Find where the given text appears and provide that cell's center as [X, Y] coordinate. 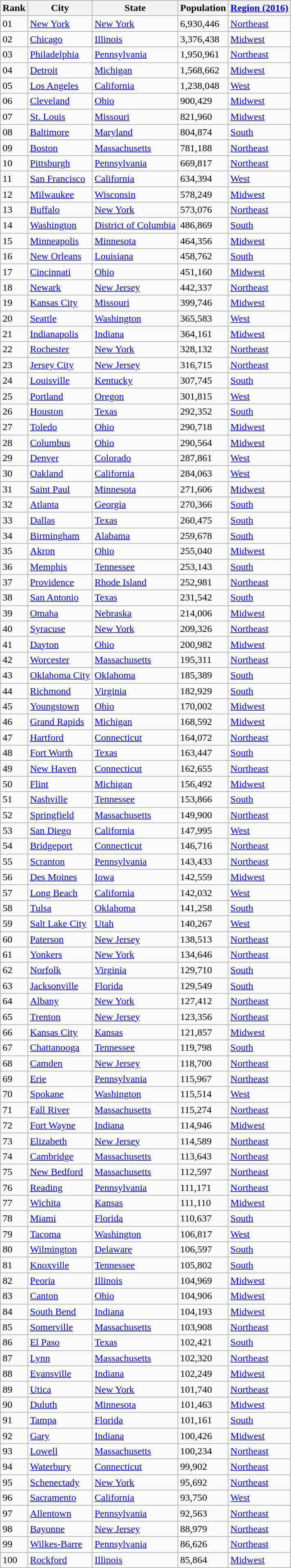
Oklahoma City [60, 675]
Cincinnati [60, 272]
134,646 [203, 955]
156,492 [203, 784]
Providence [60, 582]
143,433 [203, 861]
146,716 [203, 846]
253,143 [203, 567]
162,655 [203, 769]
29 [14, 458]
02 [14, 39]
15 [14, 241]
11 [14, 179]
12 [14, 194]
Canton [60, 1296]
Birmingham [60, 536]
Atlanta [60, 505]
New Orleans [60, 256]
95,692 [203, 1482]
Syracuse [60, 629]
85 [14, 1327]
Spokane [60, 1094]
40 [14, 629]
94 [14, 1467]
89 [14, 1389]
New Bedford [60, 1172]
46 [14, 722]
578,249 [203, 194]
290,718 [203, 427]
Cambridge [60, 1156]
76 [14, 1188]
10 [14, 163]
50 [14, 784]
81 [14, 1265]
142,032 [203, 892]
St. Louis [60, 117]
255,040 [203, 551]
Flint [60, 784]
60 [14, 939]
100 [14, 1560]
1,238,048 [203, 86]
08 [14, 132]
Los Angeles [60, 86]
31 [14, 489]
61 [14, 955]
Detroit [60, 70]
634,394 [203, 179]
68 [14, 1063]
Nebraska [135, 613]
45 [14, 707]
26 [14, 411]
307,745 [203, 380]
Philadelphia [60, 55]
Springfield [60, 815]
Jacksonville [60, 986]
Colorado [135, 458]
163,447 [203, 753]
259,678 [203, 536]
83 [14, 1296]
23 [14, 365]
Paterson [60, 939]
301,815 [203, 396]
106,597 [203, 1250]
06 [14, 101]
97 [14, 1513]
54 [14, 846]
84 [14, 1312]
88,979 [203, 1529]
El Paso [60, 1343]
804,874 [203, 132]
88 [14, 1374]
79 [14, 1234]
Miami [60, 1219]
102,421 [203, 1343]
09 [14, 148]
Buffalo [60, 210]
57 [14, 892]
1,568,662 [203, 70]
62 [14, 970]
Wilmington [60, 1250]
Lynn [60, 1358]
100,234 [203, 1451]
69 [14, 1079]
147,995 [203, 830]
900,429 [203, 101]
Gary [60, 1435]
San Antonio [60, 598]
73 [14, 1141]
74 [14, 1156]
185,389 [203, 675]
20 [14, 318]
101,740 [203, 1389]
486,869 [203, 225]
115,514 [203, 1094]
66 [14, 1032]
Erie [60, 1079]
Georgia [135, 505]
99,902 [203, 1467]
77 [14, 1203]
458,762 [203, 256]
271,606 [203, 489]
75 [14, 1172]
36 [14, 567]
24 [14, 380]
Indianapolis [60, 334]
127,412 [203, 1001]
104,906 [203, 1296]
Dayton [60, 644]
Fall River [60, 1110]
101,161 [203, 1420]
Boston [60, 148]
110,637 [203, 1219]
Chicago [60, 39]
287,861 [203, 458]
Nashville [60, 799]
Reading [60, 1188]
78 [14, 1219]
Seattle [60, 318]
1,950,961 [203, 55]
63 [14, 986]
03 [14, 55]
101,463 [203, 1405]
18 [14, 287]
59 [14, 923]
Milwaukee [60, 194]
Utah [135, 923]
Fort Worth [60, 753]
129,549 [203, 986]
6,930,446 [203, 24]
17 [14, 272]
47 [14, 738]
27 [14, 427]
284,063 [203, 474]
State [135, 8]
573,076 [203, 210]
51 [14, 799]
Evansville [60, 1374]
Alabama [135, 536]
16 [14, 256]
90 [14, 1405]
451,160 [203, 272]
231,542 [203, 598]
92 [14, 1435]
Bridgeport [60, 846]
Maryland [135, 132]
25 [14, 396]
Oakland [60, 474]
Rhode Island [135, 582]
123,356 [203, 1017]
Duluth [60, 1405]
80 [14, 1250]
Lowell [60, 1451]
28 [14, 442]
Region (2016) [260, 8]
86 [14, 1343]
141,258 [203, 908]
Memphis [60, 567]
22 [14, 349]
Utica [60, 1389]
Somerville [60, 1327]
142,559 [203, 877]
Rochester [60, 349]
Akron [60, 551]
70 [14, 1094]
01 [14, 24]
Population [203, 8]
42 [14, 660]
35 [14, 551]
San Diego [60, 830]
District of Columbia [135, 225]
85,864 [203, 1560]
Baltimore [60, 132]
37 [14, 582]
13 [14, 210]
39 [14, 613]
Long Beach [60, 892]
82 [14, 1281]
Knoxville [60, 1265]
Toledo [60, 427]
Kentucky [135, 380]
52 [14, 815]
115,967 [203, 1079]
21 [14, 334]
Des Moines [60, 877]
164,072 [203, 738]
64 [14, 1001]
Scranton [60, 861]
Wisconsin [135, 194]
Rockford [60, 1560]
316,715 [203, 365]
3,376,438 [203, 39]
Iowa [135, 877]
365,583 [203, 318]
05 [14, 86]
71 [14, 1110]
214,006 [203, 613]
Dallas [60, 520]
72 [14, 1125]
04 [14, 70]
200,982 [203, 644]
104,193 [203, 1312]
91 [14, 1420]
43 [14, 675]
Delaware [135, 1250]
95 [14, 1482]
399,746 [203, 303]
48 [14, 753]
104,969 [203, 1281]
Albany [60, 1001]
58 [14, 908]
Trenton [60, 1017]
105,802 [203, 1265]
Bayonne [60, 1529]
87 [14, 1358]
Portland [60, 396]
100,426 [203, 1435]
Tulsa [60, 908]
252,981 [203, 582]
99 [14, 1544]
33 [14, 520]
111,110 [203, 1203]
Norfolk [60, 970]
821,960 [203, 117]
106,817 [203, 1234]
182,929 [203, 691]
Wilkes-Barre [60, 1544]
115,274 [203, 1110]
30 [14, 474]
Richmond [60, 691]
Pittsburgh [60, 163]
Minneapolis [60, 241]
93,750 [203, 1498]
38 [14, 598]
Saint Paul [60, 489]
114,589 [203, 1141]
292,352 [203, 411]
Louisiana [135, 256]
113,643 [203, 1156]
111,171 [203, 1188]
Rank [14, 8]
Schenectady [60, 1482]
65 [14, 1017]
119,798 [203, 1048]
114,946 [203, 1125]
Denver [60, 458]
Waterbury [60, 1467]
260,475 [203, 520]
Allentown [60, 1513]
Elizabeth [60, 1141]
Camden [60, 1063]
49 [14, 769]
Worcester [60, 660]
Jersey City [60, 365]
Peoria [60, 1281]
149,900 [203, 815]
96 [14, 1498]
102,249 [203, 1374]
328,132 [203, 349]
170,002 [203, 707]
140,267 [203, 923]
129,710 [203, 970]
Houston [60, 411]
270,366 [203, 505]
Fort Wayne [60, 1125]
Sacramento [60, 1498]
669,817 [203, 163]
464,356 [203, 241]
781,188 [203, 148]
290,564 [203, 442]
Yonkers [60, 955]
364,161 [203, 334]
55 [14, 861]
32 [14, 505]
138,513 [203, 939]
Chattanooga [60, 1048]
102,320 [203, 1358]
Oregon [135, 396]
34 [14, 536]
Youngstown [60, 707]
San Francisco [60, 179]
Omaha [60, 613]
Newark [60, 287]
Hartford [60, 738]
93 [14, 1451]
67 [14, 1048]
98 [14, 1529]
195,311 [203, 660]
Louisville [60, 380]
118,700 [203, 1063]
New Haven [60, 769]
86,626 [203, 1544]
Salt Lake City [60, 923]
07 [14, 117]
Tampa [60, 1420]
92,563 [203, 1513]
19 [14, 303]
City [60, 8]
44 [14, 691]
112,597 [203, 1172]
209,326 [203, 629]
153,866 [203, 799]
442,337 [203, 287]
168,592 [203, 722]
South Bend [60, 1312]
56 [14, 877]
Columbus [60, 442]
Cleveland [60, 101]
121,857 [203, 1032]
14 [14, 225]
Tacoma [60, 1234]
Grand Rapids [60, 722]
103,908 [203, 1327]
41 [14, 644]
Wichita [60, 1203]
53 [14, 830]
